From the cell containing the given text, extract its center point as [x, y] coordinate. 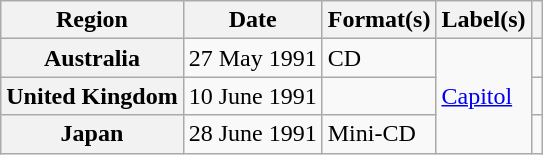
28 June 1991 [252, 134]
United Kingdom [92, 96]
27 May 1991 [252, 58]
10 June 1991 [252, 96]
Date [252, 20]
Capitol [484, 96]
Mini-CD [379, 134]
Region [92, 20]
Label(s) [484, 20]
CD [379, 58]
Format(s) [379, 20]
Australia [92, 58]
Japan [92, 134]
